Determine the [X, Y] coordinate at the center of the cell enclosing the given text.  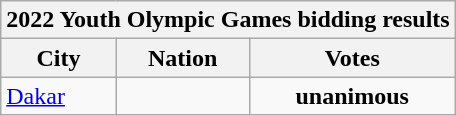
unanimous [352, 96]
2022 Youth Olympic Games bidding results [228, 20]
Votes [352, 58]
City [58, 58]
Nation [182, 58]
Dakar [58, 96]
